Pinpoint the cell where the given text exists, returning its (X, Y) midpoint coordinate. 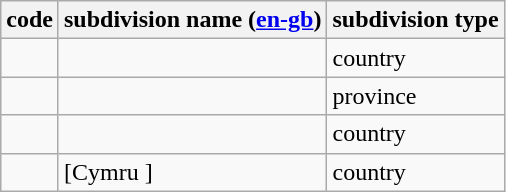
subdivision type (416, 20)
subdivision name (en-gb) (192, 20)
code (30, 20)
[Cymru ] (192, 172)
province (416, 96)
